Output the (x, y) coordinate of the center of the cell containing the given text.  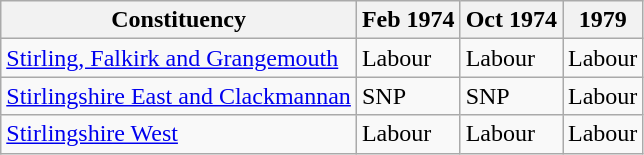
Feb 1974 (408, 20)
Stirlingshire East and Clackmannan (179, 96)
1979 (603, 20)
Stirling, Falkirk and Grangemouth (179, 58)
Stirlingshire West (179, 134)
Constituency (179, 20)
Oct 1974 (511, 20)
